Output the [x, y] coordinate of the center of the cell containing the given text.  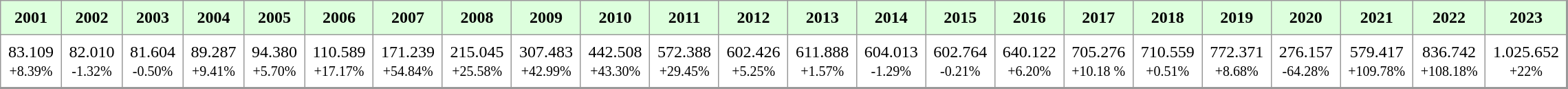
171.239+54.84% [408, 61]
1.025.652+22% [1527, 61]
215.045+25.58% [477, 61]
2002 [91, 18]
2008 [477, 18]
2022 [1448, 18]
2004 [213, 18]
110.589+17.17% [339, 61]
2014 [891, 18]
89.287+9.41% [213, 61]
579.417+109.78% [1377, 61]
2017 [1098, 18]
602.426+5.25% [753, 61]
710.559+0.51% [1167, 61]
307.483+42.99% [546, 61]
772.371+8.68% [1237, 61]
2011 [684, 18]
83.109+8.39% [31, 61]
611.888+1.57% [823, 61]
94.380+5.70% [274, 61]
2015 [960, 18]
2006 [339, 18]
2023 [1527, 18]
604.013-1.29% [891, 61]
2013 [823, 18]
2018 [1167, 18]
572.388+29.45% [684, 61]
442.508+43.30% [615, 61]
2010 [615, 18]
2020 [1305, 18]
640.122+6.20% [1029, 61]
82.010-1.32% [91, 61]
836.742+108.18% [1448, 61]
2005 [274, 18]
2016 [1029, 18]
2012 [753, 18]
2003 [153, 18]
2007 [408, 18]
276.157-64.28% [1305, 61]
2009 [546, 18]
81.604-0.50% [153, 61]
2021 [1377, 18]
2001 [31, 18]
602.764-0.21% [960, 61]
2019 [1237, 18]
705.276+10.18 % [1098, 61]
